Locate the cell with the specified text and output its (x, y) center coordinate. 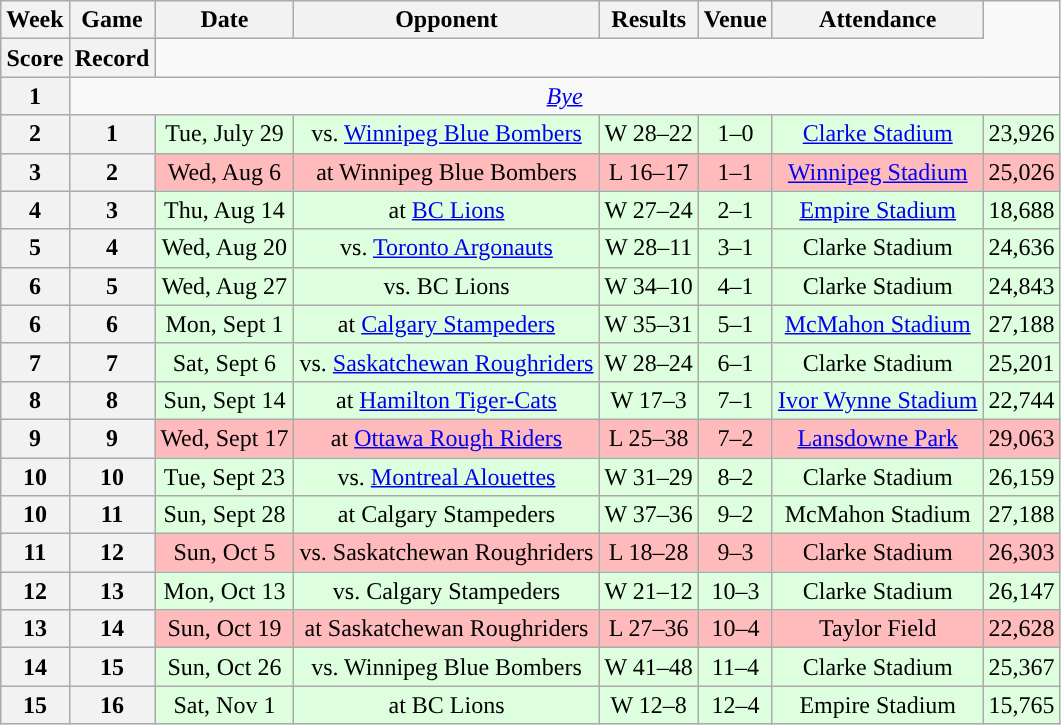
Tue, Sept 23 (224, 477)
at Ottawa Rough Riders (446, 438)
Wed, Aug 20 (224, 248)
vs. Toronto Argonauts (446, 248)
W 21–12 (648, 591)
Opponent (446, 20)
Sat, Nov 1 (224, 705)
at Hamilton Tiger-Cats (446, 400)
Week (35, 20)
Wed, Aug 27 (224, 286)
W 35–31 (648, 324)
23,926 (1022, 134)
Mon, Sept 1 (224, 324)
9–2 (735, 515)
22,628 (1022, 629)
18,688 (1022, 210)
Mon, Oct 13 (224, 591)
7–2 (735, 438)
Sun, Sept 28 (224, 515)
W 28–11 (648, 248)
22,744 (1022, 400)
L 25–38 (648, 438)
Ivor Wynne Stadium (877, 400)
Results (648, 20)
Sun, Oct 19 (224, 629)
W 17–3 (648, 400)
Sun, Sept 14 (224, 400)
Venue (735, 20)
24,636 (1022, 248)
Sun, Oct 5 (224, 553)
5–1 (735, 324)
Date (224, 20)
vs. Montreal Alouettes (446, 477)
Tue, July 29 (224, 134)
8–2 (735, 477)
Game (112, 20)
at Winnipeg Blue Bombers (446, 172)
12–4 (735, 705)
Attendance (877, 20)
11–4 (735, 667)
Winnipeg Stadium (877, 172)
4–1 (735, 286)
W 41–48 (648, 667)
Lansdowne Park (877, 438)
29,063 (1022, 438)
W 28–22 (648, 134)
9–3 (735, 553)
25,367 (1022, 667)
10–3 (735, 591)
Thu, Aug 14 (224, 210)
Wed, Aug 6 (224, 172)
Bye (564, 96)
26,147 (1022, 591)
Score (35, 58)
10–4 (735, 629)
7–1 (735, 400)
26,303 (1022, 553)
Sun, Oct 26 (224, 667)
24,843 (1022, 286)
L 27–36 (648, 629)
15,765 (1022, 705)
1–0 (735, 134)
26,159 (1022, 477)
16 (112, 705)
W 37–36 (648, 515)
at Saskatchewan Roughriders (446, 629)
vs. BC Lions (446, 286)
25,026 (1022, 172)
Record (112, 58)
W 28–24 (648, 362)
W 12–8 (648, 705)
Sat, Sept 6 (224, 362)
W 27–24 (648, 210)
Wed, Sept 17 (224, 438)
3–1 (735, 248)
1–1 (735, 172)
W 34–10 (648, 286)
25,201 (1022, 362)
2–1 (735, 210)
L 18–28 (648, 553)
6–1 (735, 362)
L 16–17 (648, 172)
Taylor Field (877, 629)
W 31–29 (648, 477)
vs. Calgary Stampeders (446, 591)
